Scan for the cell matching the given text and deliver its [x, y] coordinate at center. 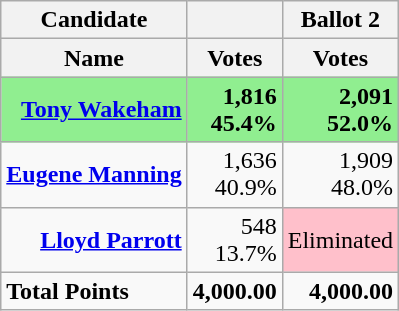
Ballot 2 [340, 20]
Tony Wakeham [94, 110]
Lloyd Parrott [94, 240]
Total Points [94, 291]
Eugene Manning [94, 174]
1,90948.0% [340, 174]
Name [94, 58]
54813.7% [234, 240]
Candidate [94, 20]
1,63640.9% [234, 174]
Eliminated [340, 240]
1,81645.4% [234, 110]
2,09152.0% [340, 110]
